Return the [X, Y] coordinate for the center point of the cell that contains the specified text.  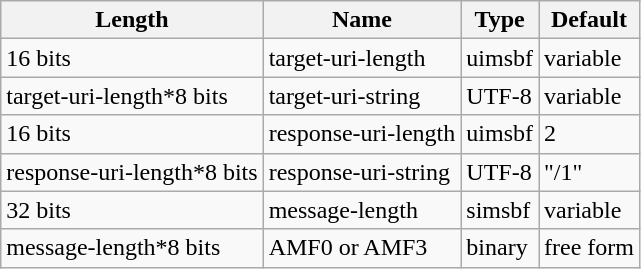
response-uri-length*8 bits [132, 172]
Type [500, 20]
simsbf [500, 210]
target-uri-string [362, 96]
response-uri-length [362, 134]
Default [590, 20]
response-uri-string [362, 172]
binary [500, 248]
Name [362, 20]
AMF0 or AMF3 [362, 248]
"/1" [590, 172]
target-uri-length [362, 58]
message-length*8 bits [132, 248]
message-length [362, 210]
2 [590, 134]
Length [132, 20]
target-uri-length*8 bits [132, 96]
32 bits [132, 210]
free form [590, 248]
